Detect which cell encompasses the target text, then output its [X, Y] center coordinate. 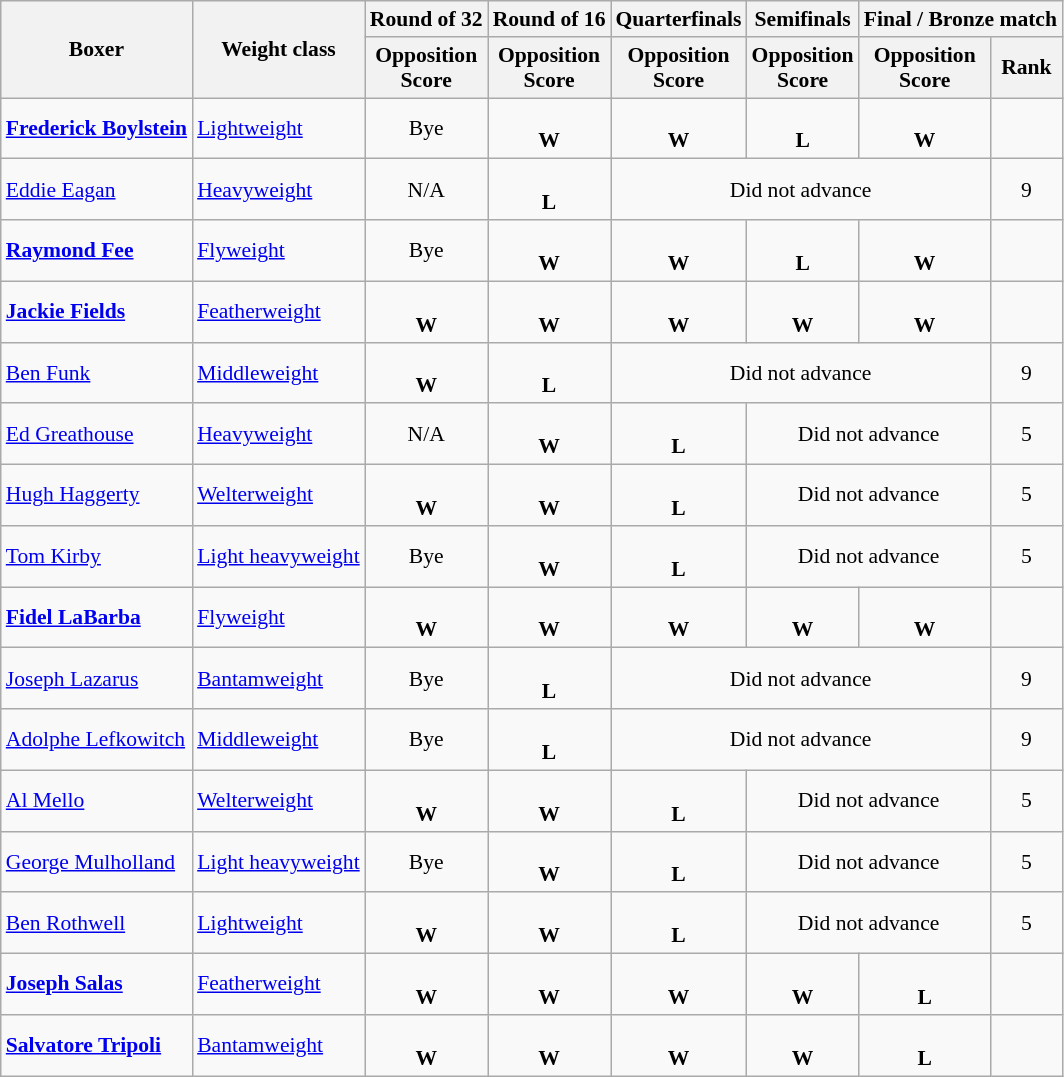
Frederick Boylstein [96, 128]
Quarterfinals [678, 19]
Round of 16 [550, 19]
Jackie Fields [96, 312]
Eddie Eagan [96, 190]
Salvatore Tripoli [96, 1046]
Rank [1026, 68]
Adolphe Lefkowitch [96, 740]
Final / Bronze match [960, 19]
Tom Kirby [96, 556]
George Mulholland [96, 862]
Hugh Haggerty [96, 496]
Fidel LaBarba [96, 618]
Al Mello [96, 800]
Joseph Lazarus [96, 678]
Ed Greathouse [96, 434]
Ben Funk [96, 372]
Boxer [96, 50]
Weight class [278, 50]
Ben Rothwell [96, 924]
Semifinals [803, 19]
Round of 32 [426, 19]
Joseph Salas [96, 984]
Raymond Fee [96, 250]
